Scan for the cell matching the given text and deliver its [x, y] coordinate at center. 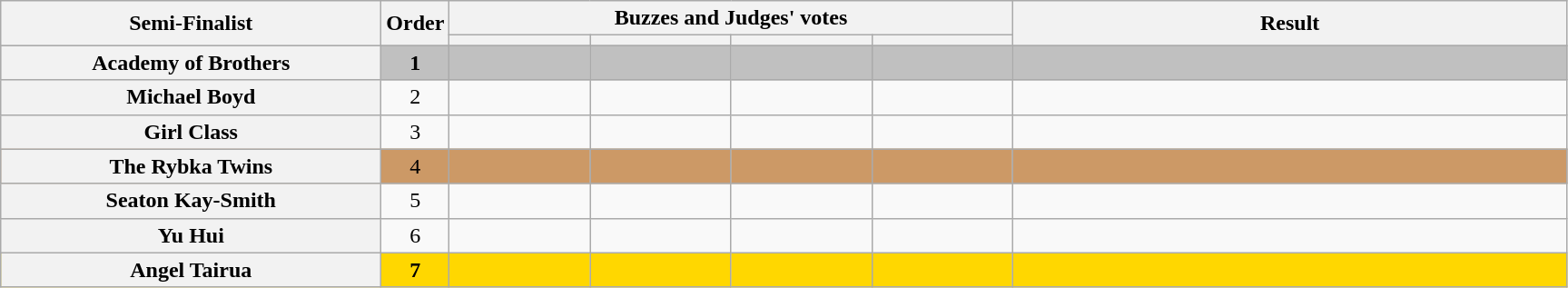
2 [416, 97]
3 [416, 132]
Buzzes and Judges' votes [731, 18]
Yu Hui [191, 235]
Academy of Brothers [191, 63]
Angel Tairua [191, 270]
4 [416, 166]
5 [416, 201]
Seaton Kay-Smith [191, 201]
Result [1289, 24]
Order [416, 24]
Semi-Finalist [191, 24]
Girl Class [191, 132]
6 [416, 235]
1 [416, 63]
7 [416, 270]
The Rybka Twins [191, 166]
Michael Boyd [191, 97]
